Search for the cell housing the specified text and yield its [x, y] center coordinate. 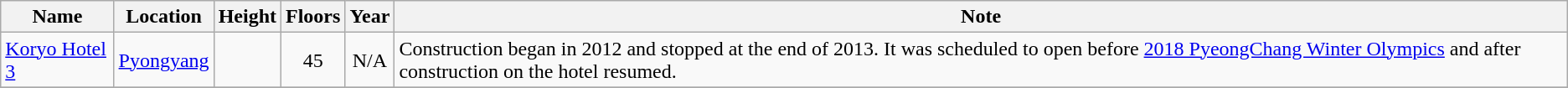
N/A [370, 60]
Pyongyang [164, 60]
45 [313, 60]
Note [981, 17]
Floors [313, 17]
Year [370, 17]
Location [164, 17]
Koryo Hotel 3 [57, 60]
Name [57, 17]
Height [247, 17]
